Extract the (x, y) coordinate from the center of the cell holding the provided text.  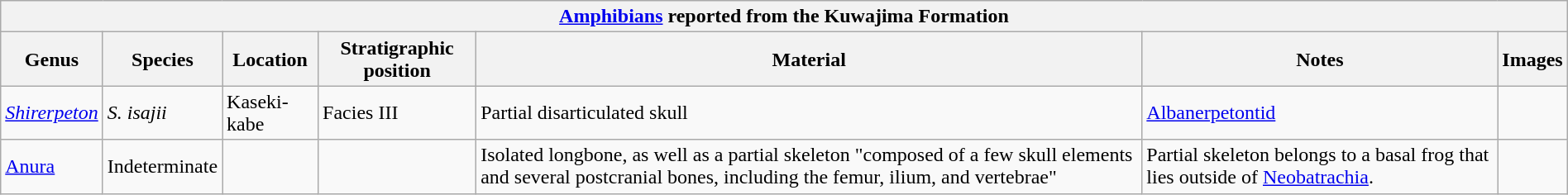
Material (809, 59)
Genus (51, 59)
Species (162, 59)
Location (270, 59)
Partial skeleton belongs to a basal frog that lies outside of Neobatrachia. (1320, 167)
S. isajii (162, 112)
Shirerpeton (51, 112)
Facies III (397, 112)
Stratigraphic position (397, 59)
Albanerpetontid (1320, 112)
Images (1532, 59)
Partial disarticulated skull (809, 112)
Amphibians reported from the Kuwajima Formation (784, 17)
Indeterminate (162, 167)
Kaseki-kabe (270, 112)
Anura (51, 167)
Notes (1320, 59)
